Pinpoint the cell where the given text exists, returning its (x, y) midpoint coordinate. 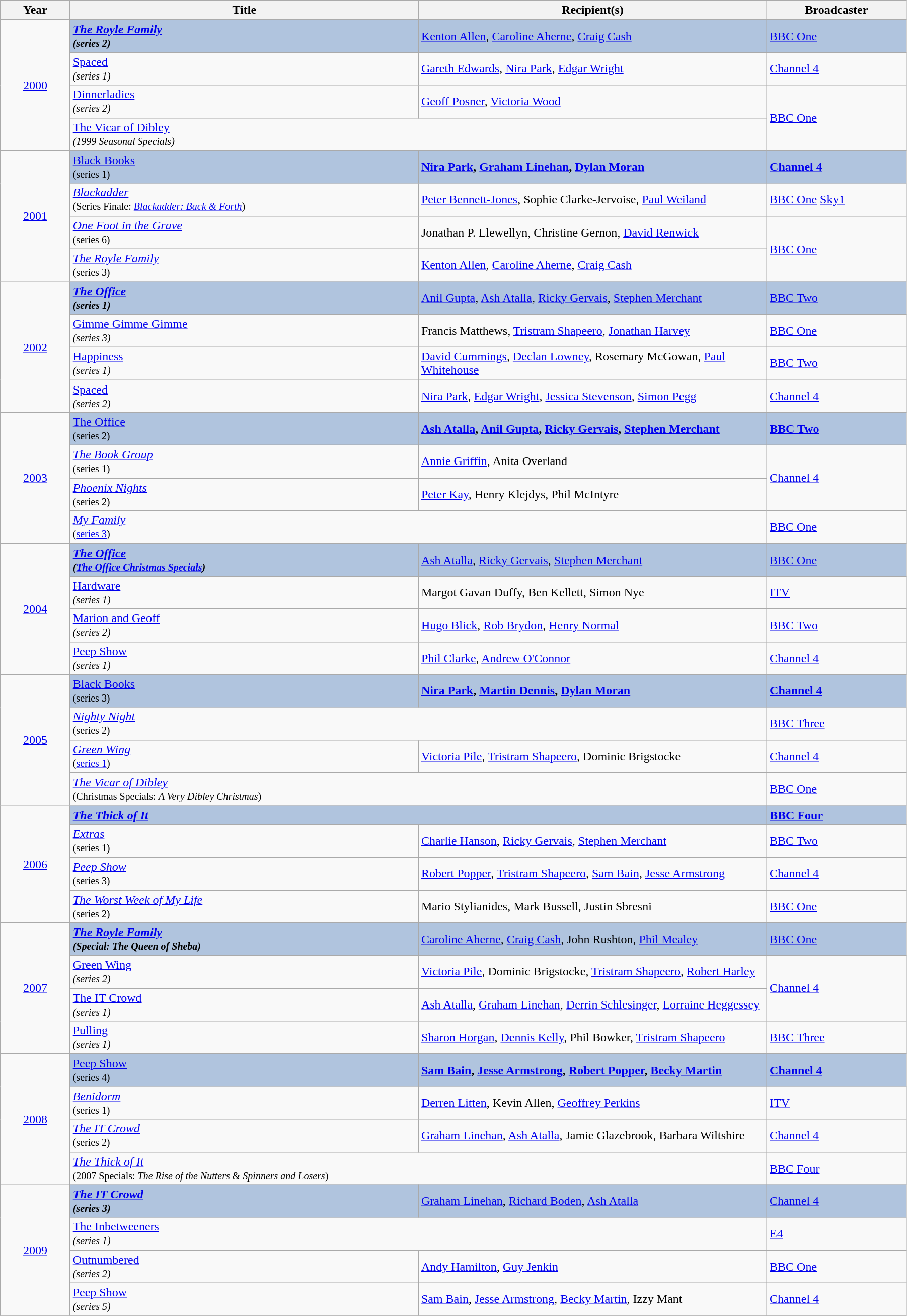
Black Books (series 3) (244, 690)
2002 (35, 347)
The Vicar of Dibley (1999 Seasonal Specials) (418, 134)
Anil Gupta, Ash Atalla, Ricky Gervais, Stephen Merchant (592, 298)
Nira Park, Martin Dennis, Dylan Moran (592, 690)
Derren Litten, Kevin Allen, Geoffrey Perkins (592, 1103)
The Royle Family (series 2) (244, 36)
Robert Popper, Tristram Shapeero, Sam Bain, Jesse Armstrong (592, 874)
2005 (35, 740)
Victoria Pile, Dominic Brigstocke, Tristram Shapeero, Robert Harley (592, 972)
Blackadder (Series Finale: Blackadder: Back & Forth) (244, 199)
Sam Bain, Jesse Armstrong, Robert Popper, Becky Martin (592, 1070)
The Thick of It (418, 815)
Ash Atalla, Ricky Gervais, Stephen Merchant (592, 560)
My Family (series 3) (418, 527)
The Inbetweeners (series 1) (418, 1234)
Marion and Geoff (series 2) (244, 625)
Ash Atalla, Anil Gupta, Ricky Gervais, Stephen Merchant (592, 429)
2009 (35, 1250)
Spaced (series 2) (244, 396)
The Office (series 2) (244, 429)
Title (244, 10)
Peep Show (series 1) (244, 658)
The Royle Family (series 3) (244, 265)
The Vicar of Dibley (Christmas Specials: A Very Dibley Christmas) (418, 789)
2004 (35, 609)
Extras (series 1) (244, 840)
Spaced (series 1) (244, 68)
Nighty Night (series 2) (418, 724)
Phoenix Nights (series 2) (244, 494)
Outnumbered (series 2) (244, 1266)
Graham Linehan, Richard Boden, Ash Atalla (592, 1201)
Mario Stylianides, Mark Bussell, Justin Sbresni (592, 906)
Phil Clarke, Andrew O'Connor (592, 658)
Ash Atalla, Graham Linehan, Derrin Schlesinger, Lorraine Heggessey (592, 1004)
Annie Griffin, Anita Overland (592, 462)
Black Books (series 1) (244, 167)
Graham Linehan, Ash Atalla, Jamie Glazebrook, Barbara Wiltshire (592, 1135)
Benidorm (series 1) (244, 1103)
The Thick of It (2007 Specials: The Rise of the Nutters & Spinners and Losers) (418, 1169)
Charlie Hanson, Ricky Gervais, Stephen Merchant (592, 840)
Francis Matthews, Tristram Shapeero, Jonathan Harvey (592, 330)
David Cummings, Declan Lowney, Rosemary McGowan, Paul Whitehouse (592, 363)
Nira Park, Edgar Wright, Jessica Stevenson, Simon Pegg (592, 396)
The Book Group (series 1) (244, 462)
2006 (35, 864)
Peep Show (series 3) (244, 874)
BBC One Sky1 (837, 199)
The IT Crowd (series 3) (244, 1201)
2000 (35, 85)
The Office (The Office Christmas Specials) (244, 560)
Peep Show (series 4) (244, 1070)
Margot Gavan Duffy, Ben Kellett, Simon Nye (592, 593)
Broadcaster (837, 10)
2003 (35, 478)
Peep Show (series 5) (244, 1299)
E4 (837, 1234)
Nira Park, Graham Linehan, Dylan Moran (592, 167)
Dinnerladies (series 2) (244, 102)
Gareth Edwards, Nira Park, Edgar Wright (592, 68)
Happiness (series 1) (244, 363)
Peter Kay, Henry Klejdys, Phil McIntyre (592, 494)
Gimme Gimme Gimme (series 3) (244, 330)
Jonathan P. Llewellyn, Christine Gernon, David Renwick (592, 233)
Victoria Pile, Tristram Shapeero, Dominic Brigstocke (592, 756)
The IT Crowd (series 2) (244, 1135)
Caroline Aherne, Craig Cash, John Rushton, Phil Mealey (592, 939)
The Royle Family (Special: The Queen of Sheba) (244, 939)
Geoff Posner, Victoria Wood (592, 102)
Pulling (series 1) (244, 1038)
Green Wing (series 1) (244, 756)
Peter Bennett-Jones, Sophie Clarke-Jervoise, Paul Weiland (592, 199)
Green Wing (series 2) (244, 972)
One Foot in the Grave (series 6) (244, 233)
2001 (35, 216)
Hardware (series 1) (244, 593)
2007 (35, 988)
Sharon Horgan, Dennis Kelly, Phil Bowker, Tristram Shapeero (592, 1038)
The IT Crowd (series 1) (244, 1004)
Sam Bain, Jesse Armstrong, Becky Martin, Izzy Mant (592, 1299)
Hugo Blick, Rob Brydon, Henry Normal (592, 625)
2008 (35, 1119)
Andy Hamilton, Guy Jenkin (592, 1266)
The Office (series 1) (244, 298)
Year (35, 10)
Recipient(s) (592, 10)
The Worst Week of My Life (series 2) (244, 906)
